Provide the [X, Y] coordinate of the cell's center where the given text is located.  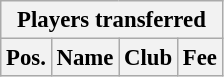
Fee [200, 58]
Name [85, 58]
Club [148, 58]
Pos. [26, 58]
Players transferred [112, 20]
